Find where the given text appears and provide that cell's center as (X, Y) coordinate. 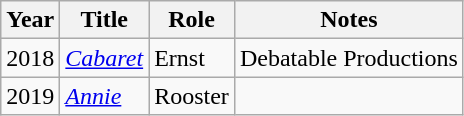
Annie (104, 96)
Role (192, 20)
Title (104, 20)
Cabaret (104, 58)
Notes (348, 20)
Rooster (192, 96)
2018 (30, 58)
2019 (30, 96)
Ernst (192, 58)
Year (30, 20)
Debatable Productions (348, 58)
